For the text-containing cell, return its midpoint in (X, Y) coordinate format. 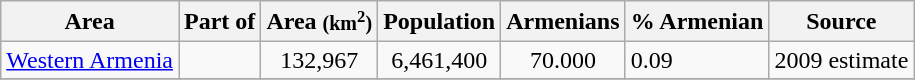
Source (842, 21)
0.09 (697, 60)
Part of (219, 21)
Population (440, 21)
2009 estimate (842, 60)
Area (90, 21)
% Armenian (697, 21)
Area (km2) (320, 21)
70.000 (563, 60)
6,461,400 (440, 60)
Armenians (563, 21)
Western Armenia (90, 60)
132,967 (320, 60)
